From the cell containing the given text, extract its center point as [X, Y] coordinate. 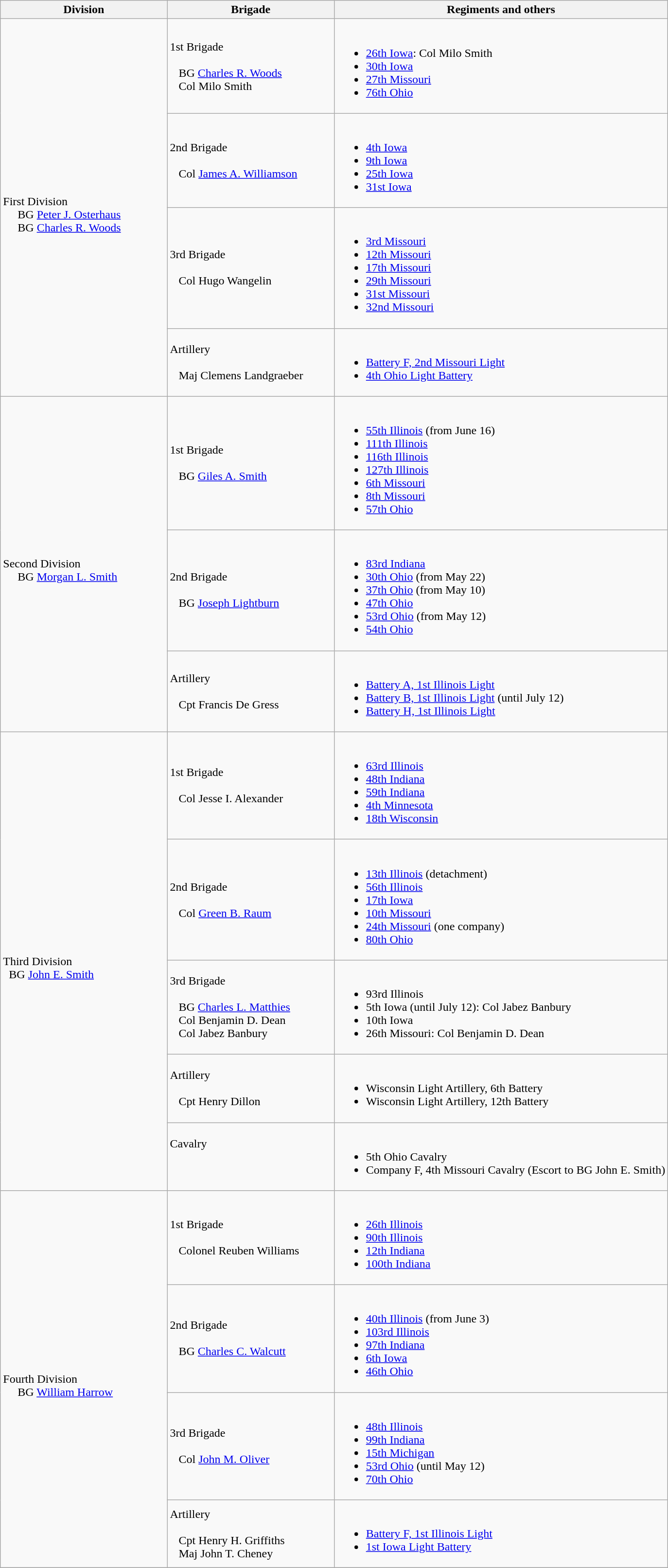
93rd Illinois5th Iowa (until July 12): Col Jabez Banbury10th Iowa26th Missouri: Col Benjamin D. Dean [501, 1007]
Brigade [251, 10]
26th Iowa: Col Milo Smith30th Iowa27th Missouri76th Ohio [501, 66]
Fourth Division BG William Harrow [84, 1379]
Division [84, 10]
5th Ohio CavalryCompany F, 4th Missouri Cavalry (Escort to BG John E. Smith) [501, 1156]
1st Brigade BG Charles R. Woods Col Milo Smith [251, 66]
83rd Indiana30th Ohio (from May 22)37th Ohio (from May 10)47th Ohio53rd Ohio (from May 12)54th Ohio [501, 590]
Battery F, 1st Illinois Light1st Iowa Light Battery [501, 1534]
Regiments and others [501, 10]
1st Brigade Colonel Reuben Williams [251, 1238]
Battery F, 2nd Missouri Light4th Ohio Light Battery [501, 362]
Second Division BG Morgan L. Smith [84, 564]
40th Illinois (from June 3)103rd Illinois97th Indiana6th Iowa46th Ohio [501, 1339]
1st Brigade BG Giles A. Smith [251, 463]
2nd Brigade BG Joseph Lightburn [251, 590]
Artillery Cpt Henry H. Griffiths Maj John T. Cheney [251, 1534]
3rd Brigade Col John M. Oliver [251, 1446]
Artillery Cpt Henry Dillon [251, 1088]
2nd Brigade Col Green B. Raum [251, 899]
2nd Brigade Col James A. Williamson [251, 160]
3rd Brigade BG Charles L. Matthies Col Benjamin D. Dean Col Jabez Banbury [251, 1007]
55th Illinois (from June 16)111th Illinois116th Illinois127th Illinois6th Missouri8th Missouri57th Ohio [501, 463]
Cavalry [251, 1156]
48th Illinois99th Indiana15th Michigan53rd Ohio (until May 12)70th Ohio [501, 1446]
1st Brigade Col Jesse I. Alexander [251, 786]
Battery A, 1st Illinois LightBattery B, 1st Illinois Light (until July 12)Battery H, 1st Illinois Light [501, 691]
63rd Illinois48th Indiana59th Indiana4th Minnesota18th Wisconsin [501, 786]
3rd Brigade Col Hugo Wangelin [251, 268]
3rd Missouri12th Missouri17th Missouri29th Missouri31st Missouri32nd Missouri [501, 268]
13th Illinois (detachment)56th Illinois17th Iowa10th Missouri24th Missouri (one company)80th Ohio [501, 899]
Artillery Cpt Francis De Gress [251, 691]
2nd Brigade BG Charles C. Walcutt [251, 1339]
26th Illinois90th Illinois12th Indiana100th Indiana [501, 1238]
4th Iowa9th Iowa25th Iowa31st Iowa [501, 160]
Artillery Maj Clemens Landgraeber [251, 362]
First Division BG Peter J. Osterhaus BG Charles R. Woods [84, 208]
Third Division BG John E. Smith [84, 961]
Wisconsin Light Artillery, 6th BatteryWisconsin Light Artillery, 12th Battery [501, 1088]
